Locate the cell with the specified text and output its [X, Y] center coordinate. 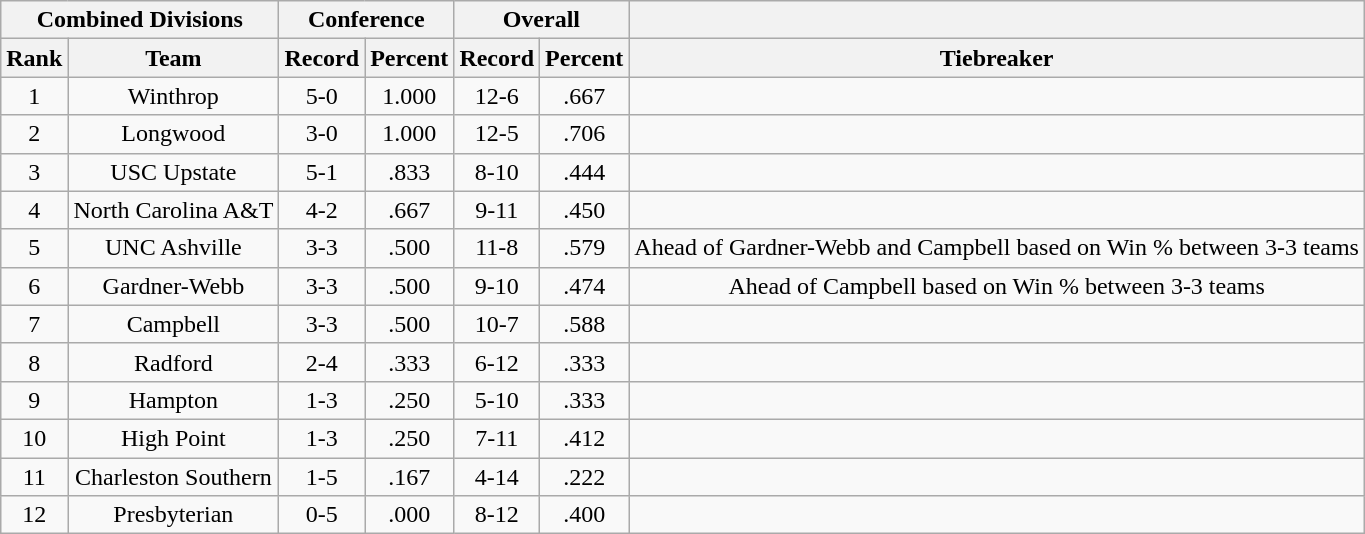
.833 [410, 172]
1 [34, 96]
UNC Ashville [174, 248]
5-1 [322, 172]
Tiebreaker [997, 58]
12-6 [497, 96]
8-12 [497, 515]
0-5 [322, 515]
Rank [34, 58]
3-0 [322, 134]
6-12 [497, 362]
Radford [174, 362]
11 [34, 477]
5-10 [497, 400]
9 [34, 400]
Hampton [174, 400]
2 [34, 134]
6 [34, 286]
Combined Divisions [140, 20]
9-11 [497, 210]
Conference [366, 20]
.412 [584, 438]
.167 [410, 477]
Charleston Southern [174, 477]
Team [174, 58]
4 [34, 210]
10-7 [497, 324]
Winthrop [174, 96]
1-5 [322, 477]
7-11 [497, 438]
Campbell [174, 324]
4-2 [322, 210]
5-0 [322, 96]
USC Upstate [174, 172]
Longwood [174, 134]
.000 [410, 515]
4-14 [497, 477]
8-10 [497, 172]
12-5 [497, 134]
.474 [584, 286]
11-8 [497, 248]
North Carolina A&T [174, 210]
High Point [174, 438]
.450 [584, 210]
7 [34, 324]
3 [34, 172]
Ahead of Campbell based on Win % between 3-3 teams [997, 286]
8 [34, 362]
Overall [542, 20]
.588 [584, 324]
.222 [584, 477]
5 [34, 248]
Ahead of Gardner-Webb and Campbell based on Win % between 3-3 teams [997, 248]
.444 [584, 172]
10 [34, 438]
.400 [584, 515]
.579 [584, 248]
2-4 [322, 362]
Presbyterian [174, 515]
12 [34, 515]
Gardner-Webb [174, 286]
9-10 [497, 286]
.706 [584, 134]
